Capture the cell that displays the provided text and extract its (x, y) central coordinate. 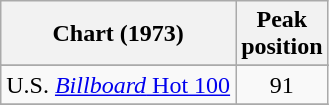
Chart (1973) (118, 34)
Peakposition (282, 34)
U.S. Billboard Hot 100 (118, 85)
91 (282, 85)
